Identify which cell holds the provided text, then report its (x, y) central coordinate. 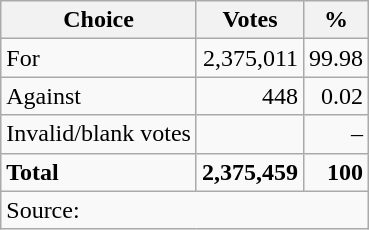
Votes (250, 20)
99.98 (336, 58)
0.02 (336, 96)
– (336, 134)
Invalid/blank votes (99, 134)
For (99, 58)
% (336, 20)
2,375,011 (250, 58)
448 (250, 96)
Source: (185, 210)
100 (336, 172)
Against (99, 96)
Choice (99, 20)
2,375,459 (250, 172)
Total (99, 172)
